Detect which cell encompasses the target text, then output its (X, Y) center coordinate. 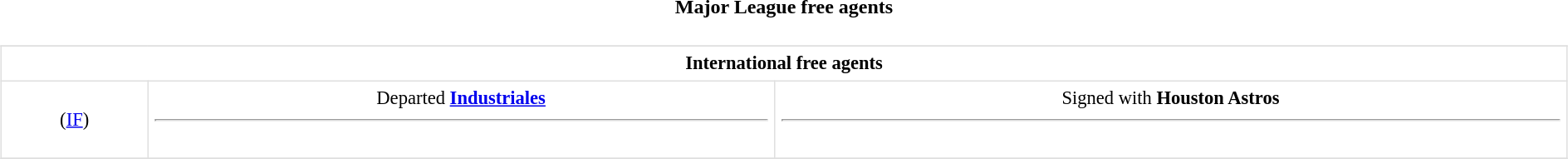
Departed Industriales (461, 120)
(IF) (75, 120)
Signed with Houston Astros (1171, 120)
International free agents (784, 63)
